Search for the cell housing the specified text and yield its (X, Y) center coordinate. 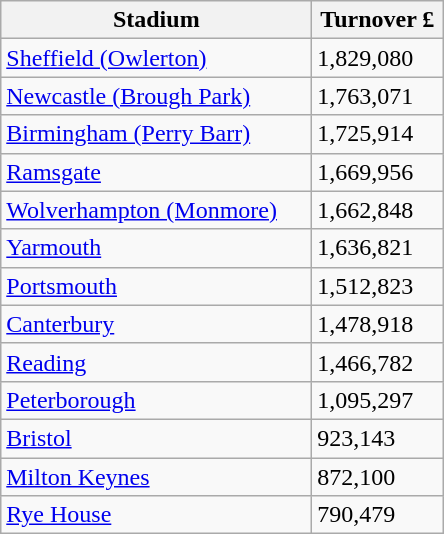
790,479 (378, 515)
Milton Keynes (156, 477)
923,143 (378, 438)
1,466,782 (378, 362)
1,478,918 (378, 324)
Peterborough (156, 400)
1,763,071 (378, 96)
1,636,821 (378, 248)
Stadium (156, 20)
Rye House (156, 515)
Canterbury (156, 324)
Portsmouth (156, 286)
Ramsgate (156, 172)
1,829,080 (378, 58)
Yarmouth (156, 248)
Reading (156, 362)
Newcastle (Brough Park) (156, 96)
Birmingham (Perry Barr) (156, 134)
Bristol (156, 438)
1,669,956 (378, 172)
1,512,823 (378, 286)
Turnover £ (378, 20)
1,095,297 (378, 400)
1,725,914 (378, 134)
Wolverhampton (Monmore) (156, 210)
Sheffield (Owlerton) (156, 58)
872,100 (378, 477)
1,662,848 (378, 210)
